From the cell containing the given text, extract its center point as [X, Y] coordinate. 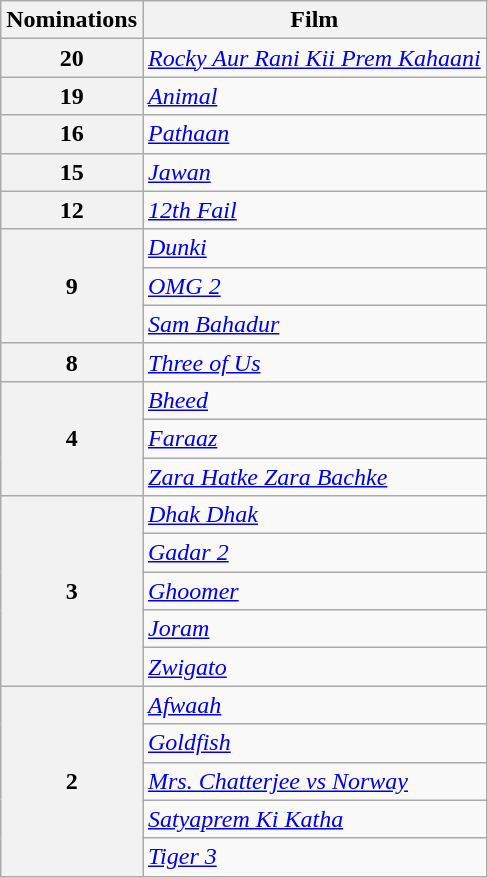
12th Fail [314, 210]
Animal [314, 96]
Dhak Dhak [314, 515]
Pathaan [314, 134]
Goldfish [314, 743]
Gadar 2 [314, 553]
20 [72, 58]
Film [314, 20]
Three of Us [314, 362]
19 [72, 96]
OMG 2 [314, 286]
12 [72, 210]
15 [72, 172]
Mrs. Chatterjee vs Norway [314, 781]
Bheed [314, 400]
Satyaprem Ki Katha [314, 819]
Dunki [314, 248]
Rocky Aur Rani Kii Prem Kahaani [314, 58]
Sam Bahadur [314, 324]
16 [72, 134]
2 [72, 781]
8 [72, 362]
Afwaah [314, 705]
Tiger 3 [314, 857]
Zara Hatke Zara Bachke [314, 477]
Zwigato [314, 667]
3 [72, 591]
Faraaz [314, 438]
Ghoomer [314, 591]
Jawan [314, 172]
Nominations [72, 20]
4 [72, 438]
9 [72, 286]
Joram [314, 629]
